Determine the [x, y] coordinate at the center of the cell enclosing the given text.  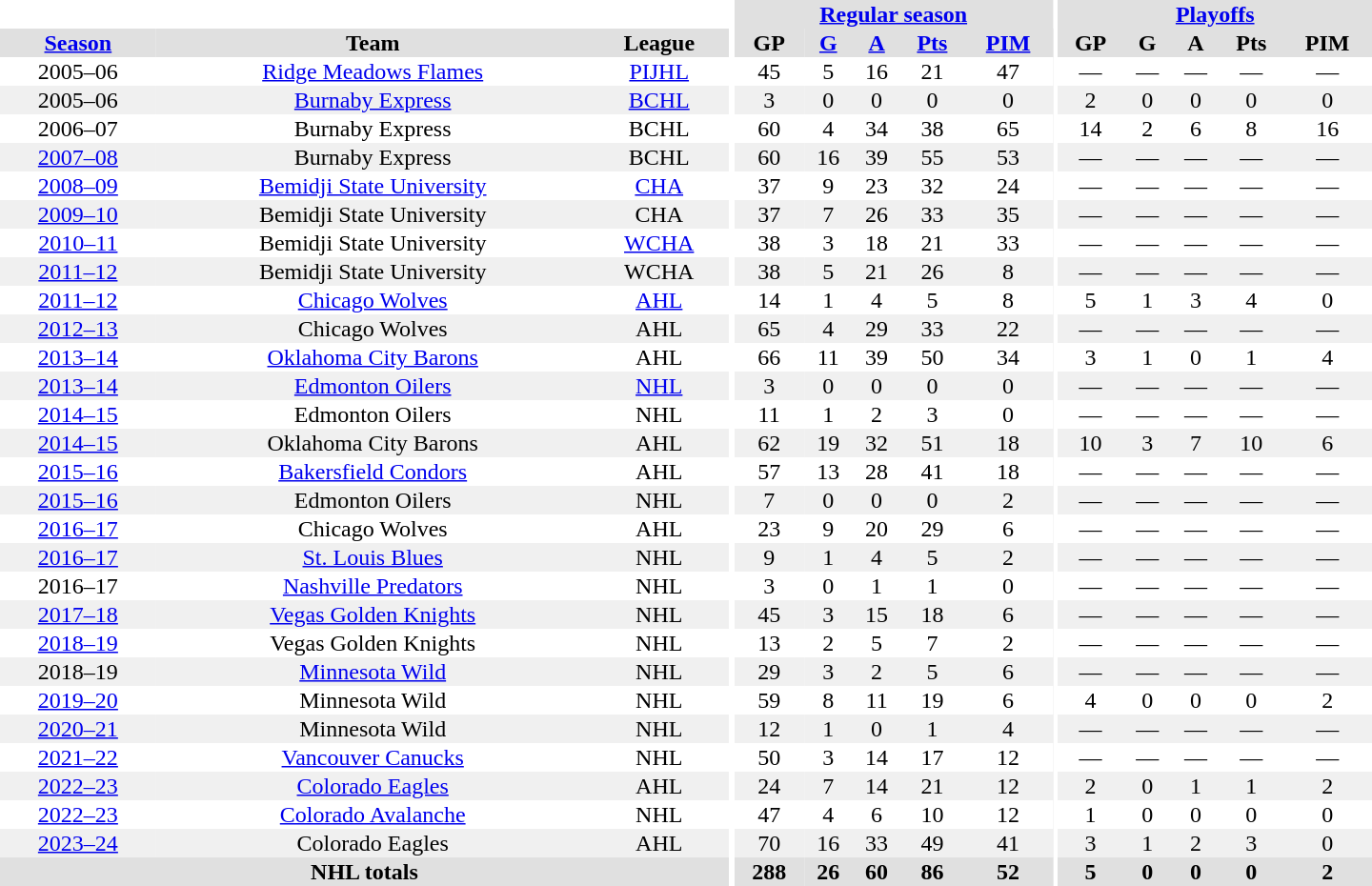
51 [932, 443]
Season [78, 43]
2023–24 [78, 843]
57 [768, 472]
Bakersfield Condors [373, 472]
PIJHL [659, 71]
55 [932, 157]
Ridge Meadows Flames [373, 71]
NHL totals [364, 872]
Nashville Predators [373, 586]
2017–18 [78, 614]
Team [373, 43]
49 [932, 843]
2021–22 [78, 757]
22 [1008, 329]
15 [877, 614]
59 [768, 700]
288 [768, 872]
2008–09 [78, 186]
2012–13 [78, 329]
Playoffs [1215, 14]
28 [877, 472]
20 [877, 529]
86 [932, 872]
League [659, 43]
2009–10 [78, 214]
2007–08 [78, 157]
53 [1008, 157]
17 [932, 757]
Regular season [893, 14]
66 [768, 357]
2020–21 [78, 729]
2006–07 [78, 129]
52 [1008, 872]
70 [768, 843]
St. Louis Blues [373, 557]
2019–20 [78, 700]
62 [768, 443]
35 [1008, 214]
2010–11 [78, 243]
Vancouver Canucks [373, 757]
Colorado Avalanche [373, 815]
